Find where the given text appears and provide that cell's center as (X, Y) coordinate. 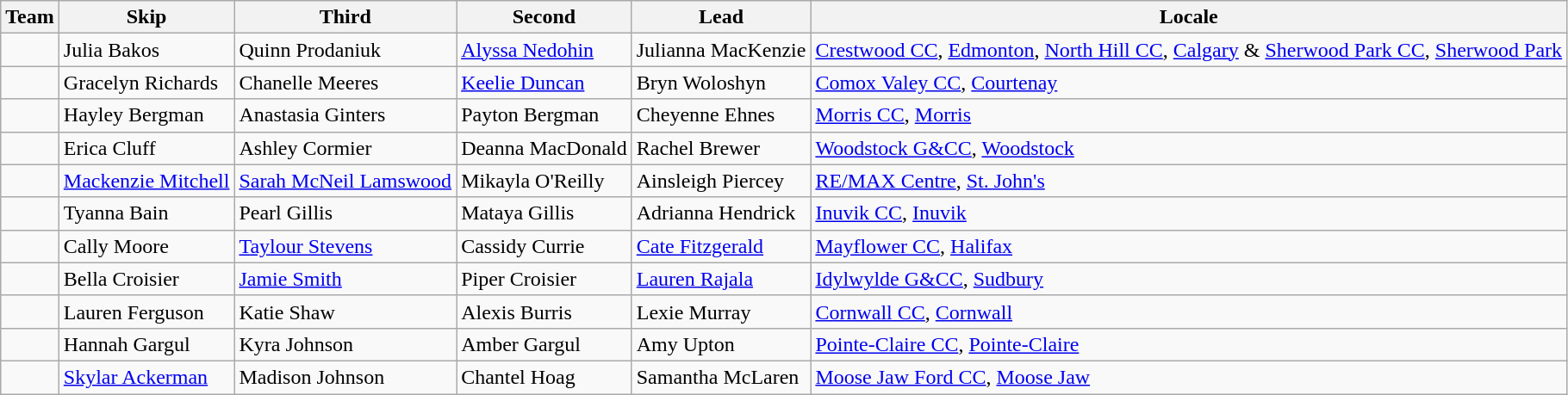
Ainsleigh Piercey (721, 181)
Kyra Johnson (345, 344)
Hayley Bergman (146, 115)
Moose Jaw Ford CC, Moose Jaw (1189, 377)
Madison Johnson (345, 377)
Bella Croisier (146, 279)
Cornwall CC, Cornwall (1189, 312)
Pointe-Claire CC, Pointe-Claire (1189, 344)
Locale (1189, 17)
Skylar Ackerman (146, 377)
Deanna MacDonald (544, 148)
Anastasia Ginters (345, 115)
Samantha McLaren (721, 377)
Comox Valey CC, Courtenay (1189, 83)
Taylour Stevens (345, 246)
Hannah Gargul (146, 344)
Mikayla O'Reilly (544, 181)
Chanelle Meeres (345, 83)
Bryn Woloshyn (721, 83)
Quinn Prodaniuk (345, 50)
Amy Upton (721, 344)
Mataya Gillis (544, 213)
Mayflower CC, Halifax (1189, 246)
Gracelyn Richards (146, 83)
Cassidy Currie (544, 246)
Alexis Burris (544, 312)
Third (345, 17)
Keelie Duncan (544, 83)
Alyssa Nedohin (544, 50)
Chantel Hoag (544, 377)
Erica Cluff (146, 148)
Julia Bakos (146, 50)
Rachel Brewer (721, 148)
Tyanna Bain (146, 213)
RE/MAX Centre, St. John's (1189, 181)
Lauren Rajala (721, 279)
Second (544, 17)
Lead (721, 17)
Adrianna Hendrick (721, 213)
Piper Croisier (544, 279)
Amber Gargul (544, 344)
Ashley Cormier (345, 148)
Team (30, 17)
Crestwood CC, Edmonton, North Hill CC, Calgary & Sherwood Park CC, Sherwood Park (1189, 50)
Sarah McNeil Lamswood (345, 181)
Cate Fitzgerald (721, 246)
Inuvik CC, Inuvik (1189, 213)
Mackenzie Mitchell (146, 181)
Lauren Ferguson (146, 312)
Cally Moore (146, 246)
Morris CC, Morris (1189, 115)
Lexie Murray (721, 312)
Katie Shaw (345, 312)
Julianna MacKenzie (721, 50)
Payton Bergman (544, 115)
Cheyenne Ehnes (721, 115)
Idylwylde G&CC, Sudbury (1189, 279)
Jamie Smith (345, 279)
Woodstock G&CC, Woodstock (1189, 148)
Skip (146, 17)
Pearl Gillis (345, 213)
